Identify which cell holds the provided text, then report its [x, y] central coordinate. 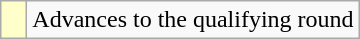
Advances to the qualifying round [193, 20]
